Provide the [x, y] coordinate of the cell's center where the given text is located.  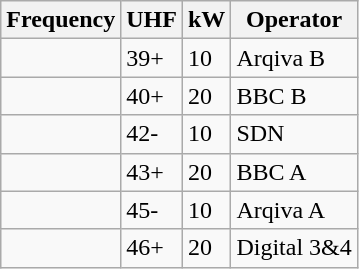
Digital 3&4 [294, 248]
BBC A [294, 172]
42- [152, 134]
45- [152, 210]
Arqiva B [294, 58]
Arqiva A [294, 210]
BBC B [294, 96]
kW [206, 20]
Frequency [61, 20]
UHF [152, 20]
SDN [294, 134]
Operator [294, 20]
43+ [152, 172]
46+ [152, 248]
40+ [152, 96]
39+ [152, 58]
